Provide the (X, Y) coordinate of the cell's center where the given text is located.  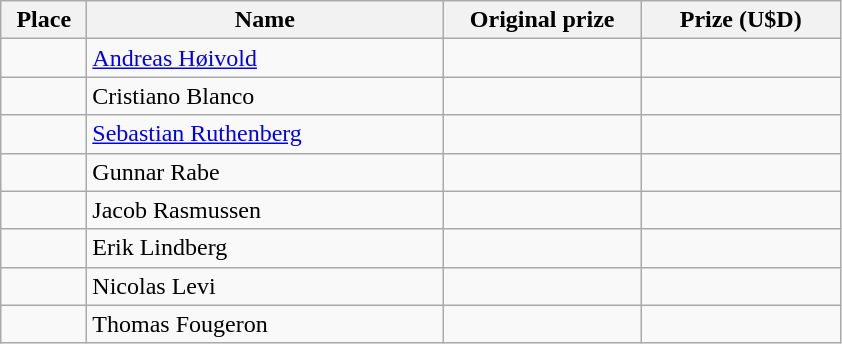
Original prize (542, 20)
Andreas Høivold (265, 58)
Cristiano Blanco (265, 96)
Nicolas Levi (265, 286)
Thomas Fougeron (265, 324)
Jacob Rasmussen (265, 210)
Erik Lindberg (265, 248)
Sebastian Ruthenberg (265, 134)
Prize (U$D) (740, 20)
Place (44, 20)
Gunnar Rabe (265, 172)
Name (265, 20)
